Determine the (x, y) coordinate at the center of the cell enclosing the given text.  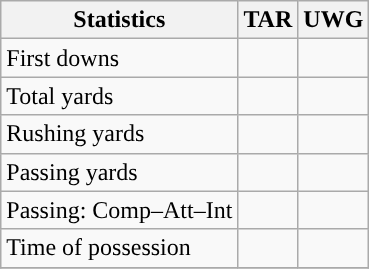
Rushing yards (120, 134)
Passing: Comp–Att–Int (120, 210)
Time of possession (120, 248)
TAR (268, 20)
Total yards (120, 96)
First downs (120, 58)
Passing yards (120, 172)
Statistics (120, 20)
UWG (334, 20)
